Return the (X, Y) coordinate for the center point of the cell that contains the specified text.  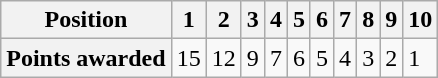
Points awarded (86, 58)
Position (86, 20)
12 (224, 58)
15 (188, 58)
10 (420, 20)
8 (368, 20)
